Identify which cell holds the provided text, then report its [x, y] central coordinate. 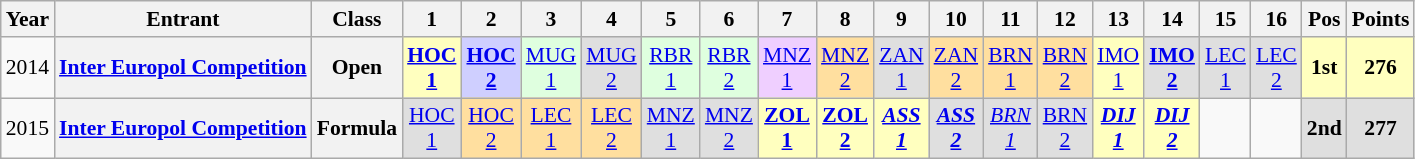
ZAN1 [901, 68]
Open [357, 68]
ASS2 [956, 128]
2014 [28, 68]
12 [1066, 19]
DIJ1 [1118, 128]
1st [1324, 68]
RBR2 [729, 68]
ASS1 [901, 128]
ZOL2 [845, 128]
7 [787, 19]
13 [1118, 19]
2015 [28, 128]
276 [1381, 68]
DIJ2 [1172, 128]
1 [432, 19]
3 [552, 19]
2 [490, 19]
MUG1 [552, 68]
11 [1010, 19]
Year [28, 19]
Points [1381, 19]
Formula [357, 128]
RBR1 [671, 68]
15 [1226, 19]
6 [729, 19]
MUG2 [612, 68]
2nd [1324, 128]
277 [1381, 128]
Pos [1324, 19]
ZAN2 [956, 68]
IMO2 [1172, 68]
16 [1276, 19]
Entrant [183, 19]
Class [357, 19]
9 [901, 19]
14 [1172, 19]
5 [671, 19]
8 [845, 19]
10 [956, 19]
IMO1 [1118, 68]
4 [612, 19]
ZOL1 [787, 128]
